Capture the cell that displays the provided text and extract its (X, Y) central coordinate. 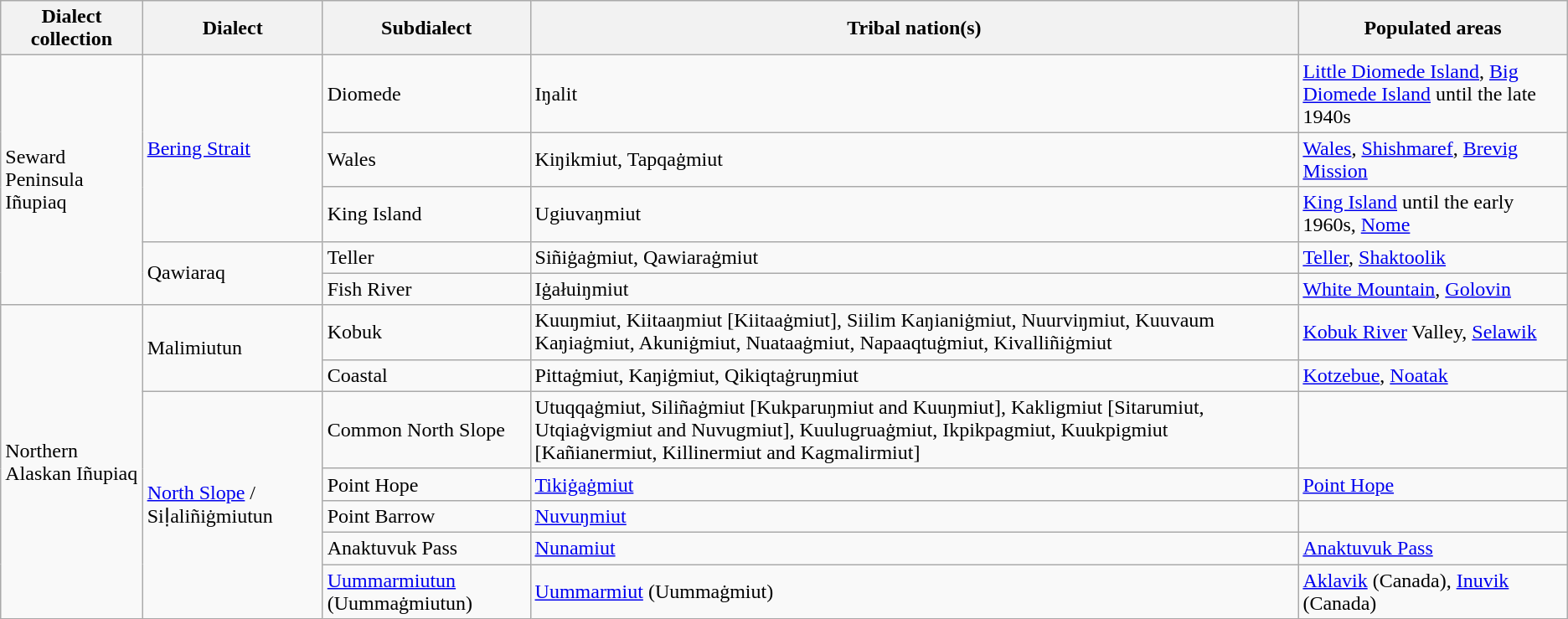
Uummarmiutun (Uummaġmiutun) (426, 591)
Pittaġmiut, Kaŋiġmiut, Qikiqtaġruŋmiut (915, 375)
Wales, Shishmaref, Brevig Mission (1432, 159)
North Slope / Siḷaliñiġmiutun (233, 504)
Diomede (426, 94)
Ugiuvaŋmiut (915, 214)
Aklavik (Canada), Inuvik (Canada) (1432, 591)
Iŋalit (915, 94)
Uummarmiut (Uummaġmiut) (915, 591)
Bering Strait (233, 148)
Point Barrow (426, 516)
Nuvuŋmiut (915, 516)
Kuuŋmiut, Kiitaaŋmiut [Kiitaaġmiut], Siilim Kaŋianiġmiut, Nuurviŋmiut, Kuuvaum Kaŋiaġmiut, Akuniġmiut, Nuataaġmiut, Napaaqtuġmiut, Kivalliñiġmiut (915, 332)
Northern Alaskan Iñupiaq (72, 462)
Fish River (426, 289)
Teller (426, 257)
Subdialect (426, 28)
Coastal (426, 375)
Seward Peninsula Iñupiaq (72, 180)
Dialect (233, 28)
King Island until the early 1960s, Nome (1432, 214)
Qawiaraq (233, 273)
Tikiġaġmiut (915, 484)
White Mountain, Golovin (1432, 289)
Teller, Shaktoolik (1432, 257)
Kiŋikmiut, Tapqaġmiut (915, 159)
Kotzebue, Noatak (1432, 375)
Malimiutun (233, 348)
Iġałuiŋmiut (915, 289)
Siñiġaġmiut, Qawiaraġmiut (915, 257)
Dialect collection (72, 28)
Tribal nation(s) (915, 28)
Populated areas (1432, 28)
Kobuk (426, 332)
Wales (426, 159)
Common North Slope (426, 430)
Nunamiut (915, 548)
Kobuk River Valley, Selawik (1432, 332)
King Island (426, 214)
Little Diomede Island, Big Diomede Island until the late 1940s (1432, 94)
